Identify which cell holds the provided text, then report its [x, y] central coordinate. 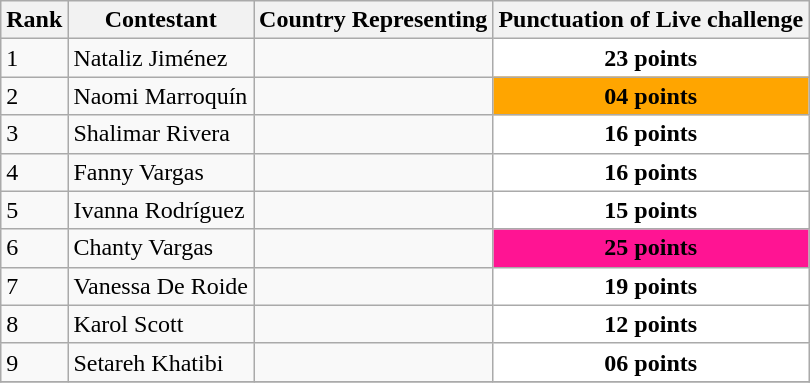
Country Representing [374, 20]
Shalimar Rivera [161, 134]
04 points [651, 96]
2 [34, 96]
Naomi Marroquín [161, 96]
Ivanna Rodríguez [161, 210]
Fanny Vargas [161, 172]
5 [34, 210]
19 points [651, 286]
1 [34, 58]
Setareh Khatibi [161, 362]
Nataliz Jiménez [161, 58]
8 [34, 324]
6 [34, 248]
23 points [651, 58]
Rank [34, 20]
25 points [651, 248]
9 [34, 362]
Karol Scott [161, 324]
Punctuation of Live challenge [651, 20]
Vanessa De Roide [161, 286]
7 [34, 286]
15 points [651, 210]
12 points [651, 324]
3 [34, 134]
Chanty Vargas [161, 248]
06 points [651, 362]
Contestant [161, 20]
4 [34, 172]
